Identify which cell holds the provided text, then report its [x, y] central coordinate. 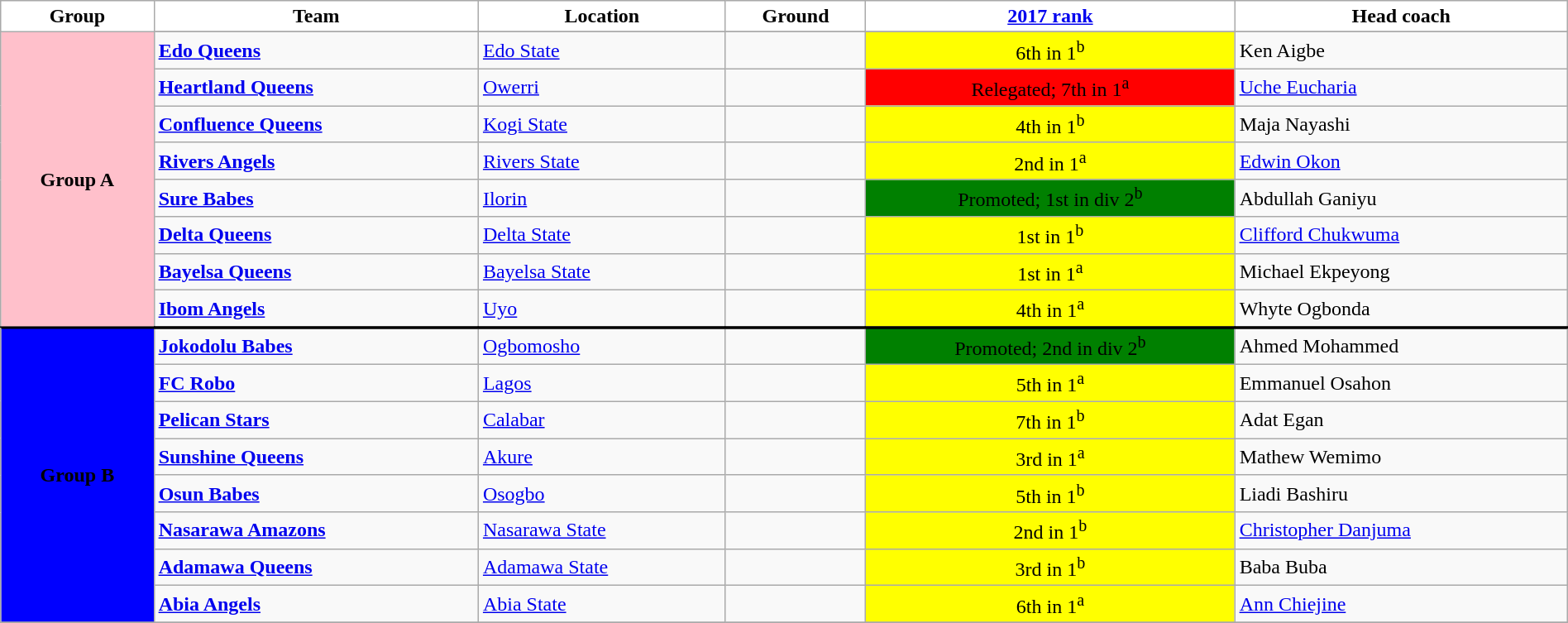
Calabar [602, 420]
3rd in 1b [1050, 568]
Rivers Angels [316, 161]
Heartland Queens [316, 88]
Maja Nayashi [1401, 124]
Edo Queens [316, 51]
Confluence Queens [316, 124]
2017 rank [1050, 17]
Ground [796, 17]
2nd in 1a [1050, 161]
Jokodolu Babes [316, 346]
Bayelsa Queens [316, 271]
Promoted; 1st in div 2b [1050, 199]
3rd in 1a [1050, 457]
Emmanuel Osahon [1401, 384]
Group [78, 17]
2nd in 1b [1050, 531]
Ahmed Mohammed [1401, 346]
Osun Babes [316, 493]
Sure Babes [316, 199]
Abia State [602, 604]
Michael Ekpeyong [1401, 271]
Kogi State [602, 124]
6th in 1a [1050, 604]
Christopher Danjuma [1401, 531]
Sunshine Queens [316, 457]
Akure [602, 457]
Liadi Bashiru [1401, 493]
Team [316, 17]
Group B [78, 475]
5th in 1b [1050, 493]
Owerri [602, 88]
1st in 1a [1050, 271]
Lagos [602, 384]
4th in 1a [1050, 309]
Mathew Wemimo [1401, 457]
Adamawa Queens [316, 568]
6th in 1b [1050, 51]
FC Robo [316, 384]
Location [602, 17]
Abia Angels [316, 604]
Adamawa State [602, 568]
Nasarawa State [602, 531]
5th in 1a [1050, 384]
Relegated; 7th in 1a [1050, 88]
Group A [78, 180]
Clifford Chukwuma [1401, 235]
Osogbo [602, 493]
Promoted; 2nd in div 2b [1050, 346]
Ilorin [602, 199]
Rivers State [602, 161]
Baba Buba [1401, 568]
1st in 1b [1050, 235]
4th in 1b [1050, 124]
Edo State [602, 51]
Nasarawa Amazons [316, 531]
Adat Egan [1401, 420]
Ibom Angels [316, 309]
Head coach [1401, 17]
Whyte Ogbonda [1401, 309]
Edwin Okon [1401, 161]
Delta Queens [316, 235]
Ogbomosho [602, 346]
7th in 1b [1050, 420]
Uche Eucharia [1401, 88]
Pelican Stars [316, 420]
Delta State [602, 235]
Ann Chiejine [1401, 604]
Uyo [602, 309]
Bayelsa State [602, 271]
Abdullah Ganiyu [1401, 199]
Ken Aigbe [1401, 51]
